Extract the [x, y] coordinate from the center of the cell holding the provided text.  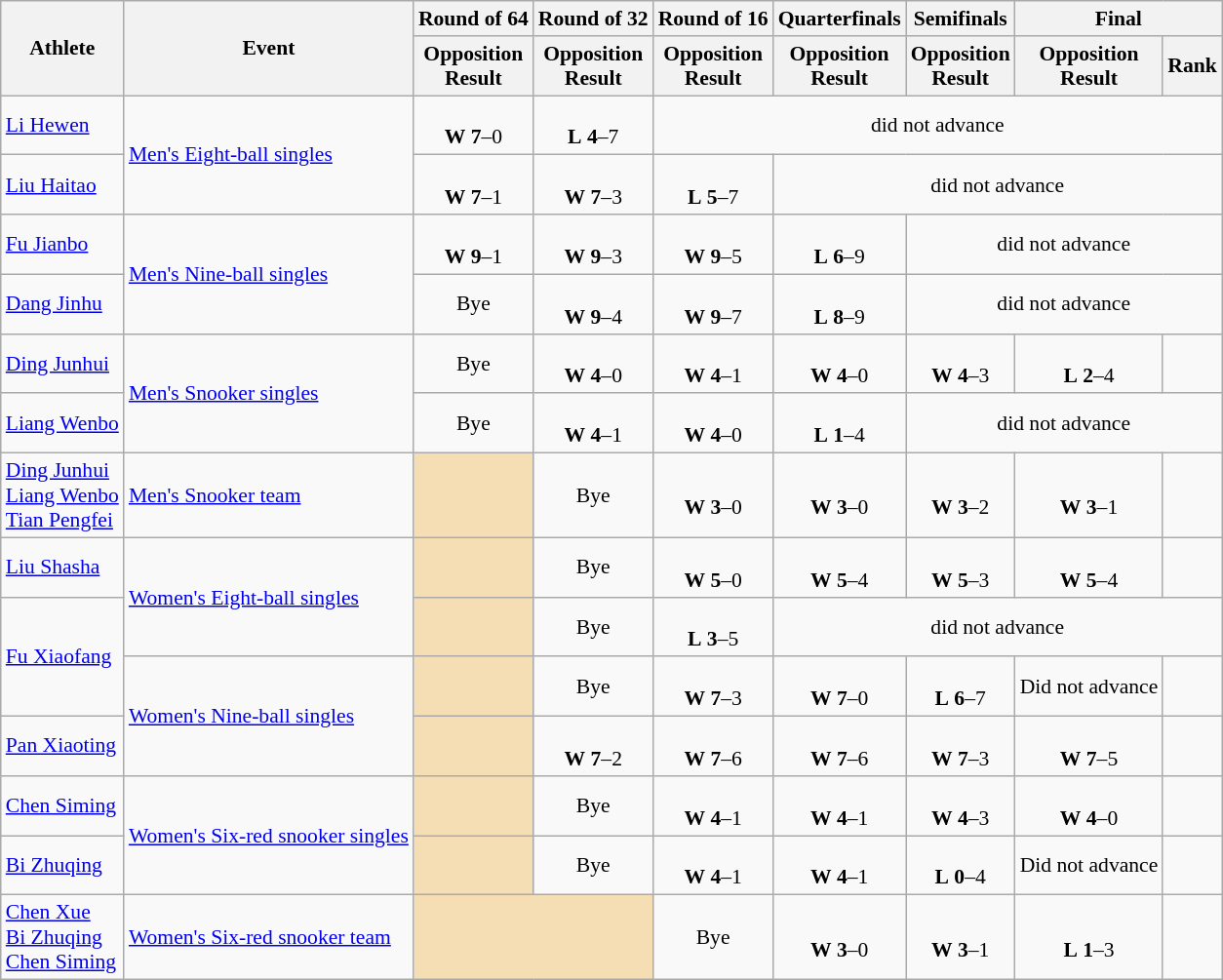
L 1–4 [840, 423]
W 9–3 [593, 244]
W 5–0 [714, 568]
L 2–4 [1089, 363]
Pan Xiaoting [62, 747]
Liu Shasha [62, 568]
Athlete [62, 49]
Li Hewen [62, 125]
Fu Xiaofang [62, 656]
W 9–5 [714, 244]
Round of 32 [593, 19]
L 0–4 [961, 866]
Fu Jianbo [62, 244]
Women's Six-red snooker singles [269, 836]
Round of 16 [714, 19]
Semifinals [961, 19]
L 4–7 [593, 125]
W 7–2 [593, 747]
W 7–5 [1089, 747]
W 3–2 [961, 495]
Ding JunhuiLiang WenboTian Pengfei [62, 495]
L 6–7 [961, 686]
Bi Zhuqing [62, 866]
Women's Eight-ball singles [269, 597]
Liang Wenbo [62, 423]
Men's Snooker team [269, 495]
Event [269, 49]
W 9–4 [593, 304]
Men's Snooker singles [269, 393]
Ding Junhui [62, 363]
Round of 64 [474, 19]
Men's Nine-ball singles [269, 274]
Chen Siming [62, 805]
Chen XueBi ZhuqingChen Siming [62, 938]
Men's Eight-ball singles [269, 155]
W 7–1 [474, 185]
Women's Six-red snooker team [269, 938]
L 6–9 [840, 244]
W 5–3 [961, 568]
L 5–7 [714, 185]
Quarterfinals [840, 19]
L 3–5 [714, 626]
Dang Jinhu [62, 304]
Women's Nine-ball singles [269, 717]
W 9–7 [714, 304]
L 1–3 [1089, 938]
Final [1119, 19]
L 8–9 [840, 304]
Liu Haitao [62, 185]
W 9–1 [474, 244]
Rank [1192, 66]
